Scan for the cell matching the given text and deliver its [x, y] coordinate at center. 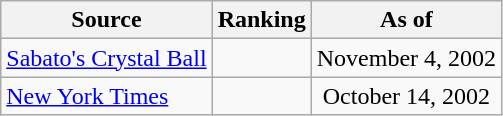
Sabato's Crystal Ball [106, 58]
November 4, 2002 [406, 58]
New York Times [106, 96]
Source [106, 20]
Ranking [262, 20]
As of [406, 20]
October 14, 2002 [406, 96]
